Find where the given text appears and provide that cell's center as [X, Y] coordinate. 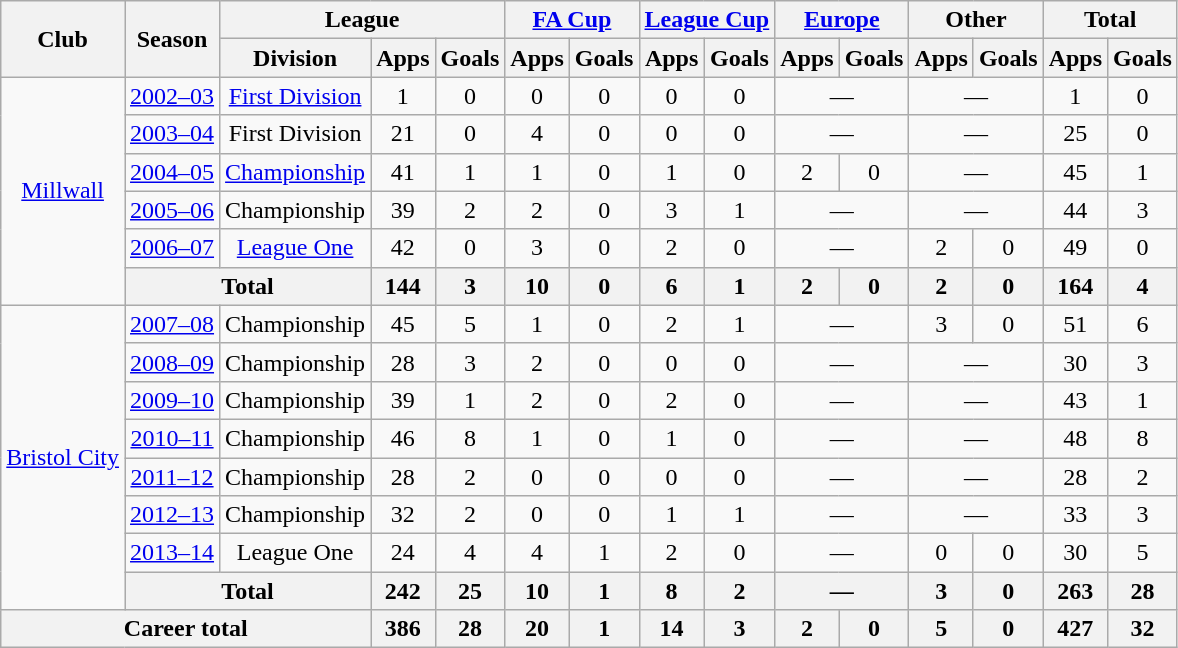
2010–11 [172, 438]
46 [403, 438]
48 [1075, 438]
41 [403, 172]
Club [63, 39]
2005–06 [172, 210]
Season [172, 39]
164 [1075, 286]
144 [403, 286]
2004–05 [172, 172]
2006–07 [172, 248]
Europe [842, 20]
League [362, 20]
44 [1075, 210]
21 [403, 134]
Career total [186, 629]
FA Cup [572, 20]
20 [537, 629]
43 [1075, 400]
Other [976, 20]
427 [1075, 629]
2003–04 [172, 134]
2013–14 [172, 553]
2012–13 [172, 515]
League Cup [707, 20]
2008–09 [172, 362]
42 [403, 248]
Bristol City [63, 457]
2009–10 [172, 400]
Division [296, 58]
2007–08 [172, 324]
2011–12 [172, 477]
49 [1075, 248]
2002–03 [172, 96]
51 [1075, 324]
33 [1075, 515]
242 [403, 591]
263 [1075, 591]
Millwall [63, 191]
14 [672, 629]
386 [403, 629]
24 [403, 553]
